Detect which cell encompasses the target text, then output its (x, y) center coordinate. 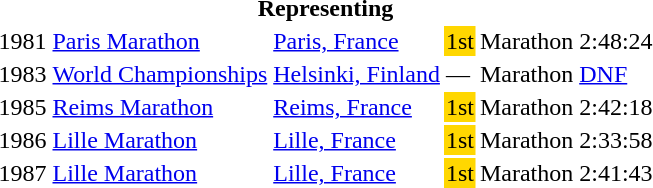
Reims Marathon (160, 107)
World Championships (160, 74)
Paris Marathon (160, 41)
— (460, 74)
Reims, France (357, 107)
Paris, France (357, 41)
Helsinki, Finland (357, 74)
